Return (X, Y) of the center of cell containing provided text 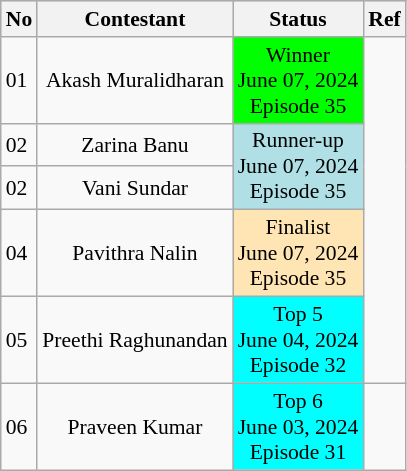
Runner-upJune 07, 2024Episode 35 (298, 166)
Status (298, 19)
01 (20, 80)
Ref (384, 19)
Praveen Kumar (134, 426)
04 (20, 254)
05 (20, 340)
Contestant (134, 19)
No (20, 19)
Top 6June 03, 2024Episode 31 (298, 426)
Vani Sundar (134, 188)
FinalistJune 07, 2024Episode 35 (298, 254)
Preethi Raghunandan (134, 340)
Zarina Banu (134, 144)
WinnerJune 07, 2024Episode 35 (298, 80)
Top 5June 04, 2024Episode 32 (298, 340)
06 (20, 426)
Akash Muralidharan (134, 80)
Pavithra Nalin (134, 254)
